Provide the (x, y) coordinate of the cell's center where the given text is located.  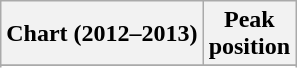
Chart (2012–2013) (102, 34)
Peakposition (249, 34)
